From the cell containing the given text, extract its center point as [X, Y] coordinate. 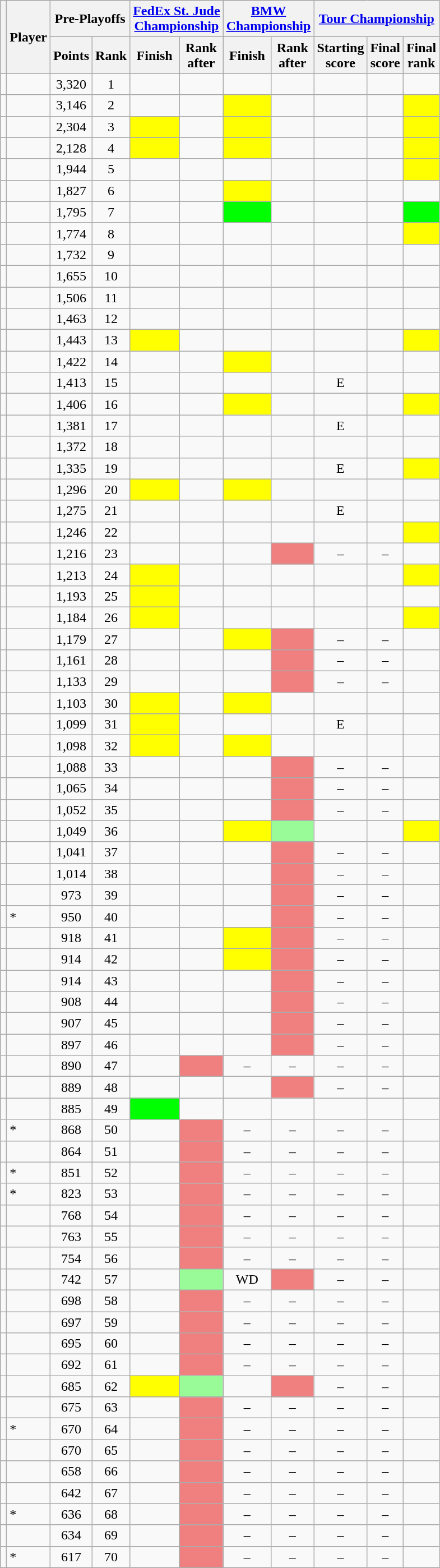
20 [111, 490]
1,732 [72, 255]
17 [111, 426]
754 [72, 1258]
67 [111, 1493]
907 [72, 1023]
14 [111, 362]
Player [29, 37]
1 [111, 84]
9 [111, 255]
32 [111, 746]
2,304 [72, 127]
823 [72, 1194]
55 [111, 1237]
3,320 [72, 84]
59 [111, 1322]
950 [72, 916]
58 [111, 1300]
868 [72, 1130]
1,216 [72, 554]
61 [111, 1365]
636 [72, 1514]
697 [72, 1322]
1,099 [72, 725]
1,372 [72, 447]
48 [111, 1087]
36 [111, 831]
1,049 [72, 831]
1,827 [72, 191]
4 [111, 148]
18 [111, 447]
1,406 [72, 404]
50 [111, 1130]
1,098 [72, 746]
642 [72, 1493]
13 [111, 340]
1,381 [72, 426]
31 [111, 725]
1,774 [72, 233]
25 [111, 596]
29 [111, 682]
15 [111, 383]
908 [72, 1002]
1,184 [72, 617]
Finalscore [385, 55]
658 [72, 1472]
46 [111, 1045]
FedEx St. JudeChampionship [177, 19]
1,443 [72, 340]
54 [111, 1215]
692 [72, 1365]
2 [111, 105]
885 [72, 1109]
40 [111, 916]
3,146 [72, 105]
62 [111, 1386]
1,133 [72, 682]
Points [72, 55]
41 [111, 938]
47 [111, 1066]
26 [111, 617]
1,506 [72, 298]
10 [111, 276]
63 [111, 1408]
Rank [111, 55]
16 [111, 404]
66 [111, 1472]
Pre-Playoffs [90, 19]
1,422 [72, 362]
7 [111, 212]
56 [111, 1258]
70 [111, 1557]
28 [111, 661]
52 [111, 1173]
685 [72, 1386]
57 [111, 1279]
53 [111, 1194]
1,179 [72, 639]
851 [72, 1173]
1,088 [72, 767]
BMWChampionship [268, 19]
1,103 [72, 703]
698 [72, 1300]
44 [111, 1002]
49 [111, 1109]
8 [111, 233]
2,128 [72, 148]
1,014 [72, 874]
1,335 [72, 468]
42 [111, 959]
897 [72, 1045]
68 [111, 1514]
918 [72, 938]
695 [72, 1344]
24 [111, 575]
634 [72, 1535]
864 [72, 1151]
45 [111, 1023]
3 [111, 127]
30 [111, 703]
Startingscore [341, 55]
12 [111, 319]
890 [72, 1066]
1,413 [72, 383]
23 [111, 554]
43 [111, 981]
742 [72, 1279]
1,944 [72, 169]
33 [111, 767]
21 [111, 511]
WD [247, 1279]
1,052 [72, 810]
763 [72, 1237]
1,041 [72, 852]
1,193 [72, 596]
768 [72, 1215]
973 [72, 895]
617 [72, 1557]
1,655 [72, 276]
69 [111, 1535]
22 [111, 532]
60 [111, 1344]
35 [111, 810]
1,795 [72, 212]
34 [111, 788]
889 [72, 1087]
64 [111, 1429]
51 [111, 1151]
1,296 [72, 490]
1,246 [72, 532]
1,161 [72, 661]
27 [111, 639]
5 [111, 169]
19 [111, 468]
675 [72, 1408]
1,213 [72, 575]
11 [111, 298]
37 [111, 852]
38 [111, 874]
6 [111, 191]
65 [111, 1450]
1,463 [72, 319]
39 [111, 895]
1,275 [72, 511]
1,065 [72, 788]
Tour Championship [377, 19]
Finalrank [421, 55]
